Extract the [x, y] coordinate from the center of the cell holding the provided text.  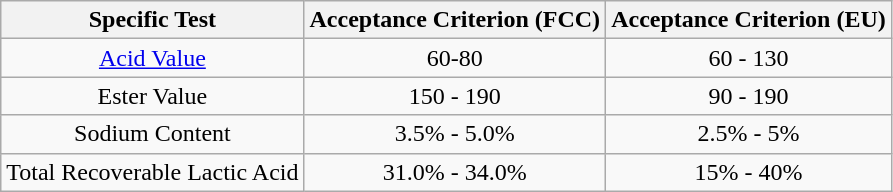
60 - 130 [749, 58]
15% - 40% [749, 172]
Specific Test [152, 20]
Acceptance Criterion (FCC) [455, 20]
Acceptance Criterion (EU) [749, 20]
Total Recoverable Lactic Acid [152, 172]
150 - 190 [455, 96]
Sodium Content [152, 134]
Ester Value [152, 96]
Acid Value [152, 58]
2.5% - 5% [749, 134]
3.5% - 5.0% [455, 134]
90 - 190 [749, 96]
60-80 [455, 58]
31.0% - 34.0% [455, 172]
